Locate the cell with the specified text and output its (x, y) center coordinate. 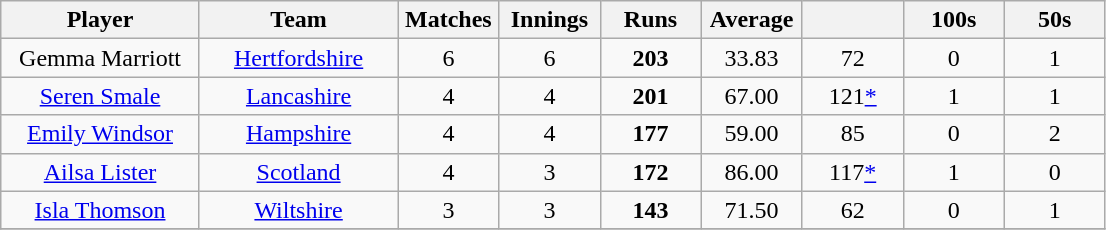
Player (100, 20)
Matches (448, 20)
Average (752, 20)
Runs (650, 20)
172 (650, 172)
201 (650, 96)
86.00 (752, 172)
67.00 (752, 96)
Innings (550, 20)
33.83 (752, 58)
203 (650, 58)
121* (852, 96)
Scotland (298, 172)
Emily Windsor (100, 134)
Ailsa Lister (100, 172)
Hampshire (298, 134)
59.00 (752, 134)
62 (852, 210)
Wiltshire (298, 210)
117* (852, 172)
71.50 (752, 210)
177 (650, 134)
Hertfordshire (298, 58)
Seren Smale (100, 96)
50s (1054, 20)
85 (852, 134)
100s (954, 20)
Lancashire (298, 96)
72 (852, 58)
2 (1054, 134)
Gemma Marriott (100, 58)
Isla Thomson (100, 210)
143 (650, 210)
Team (298, 20)
